Identify which cell holds the provided text, then report its [x, y] central coordinate. 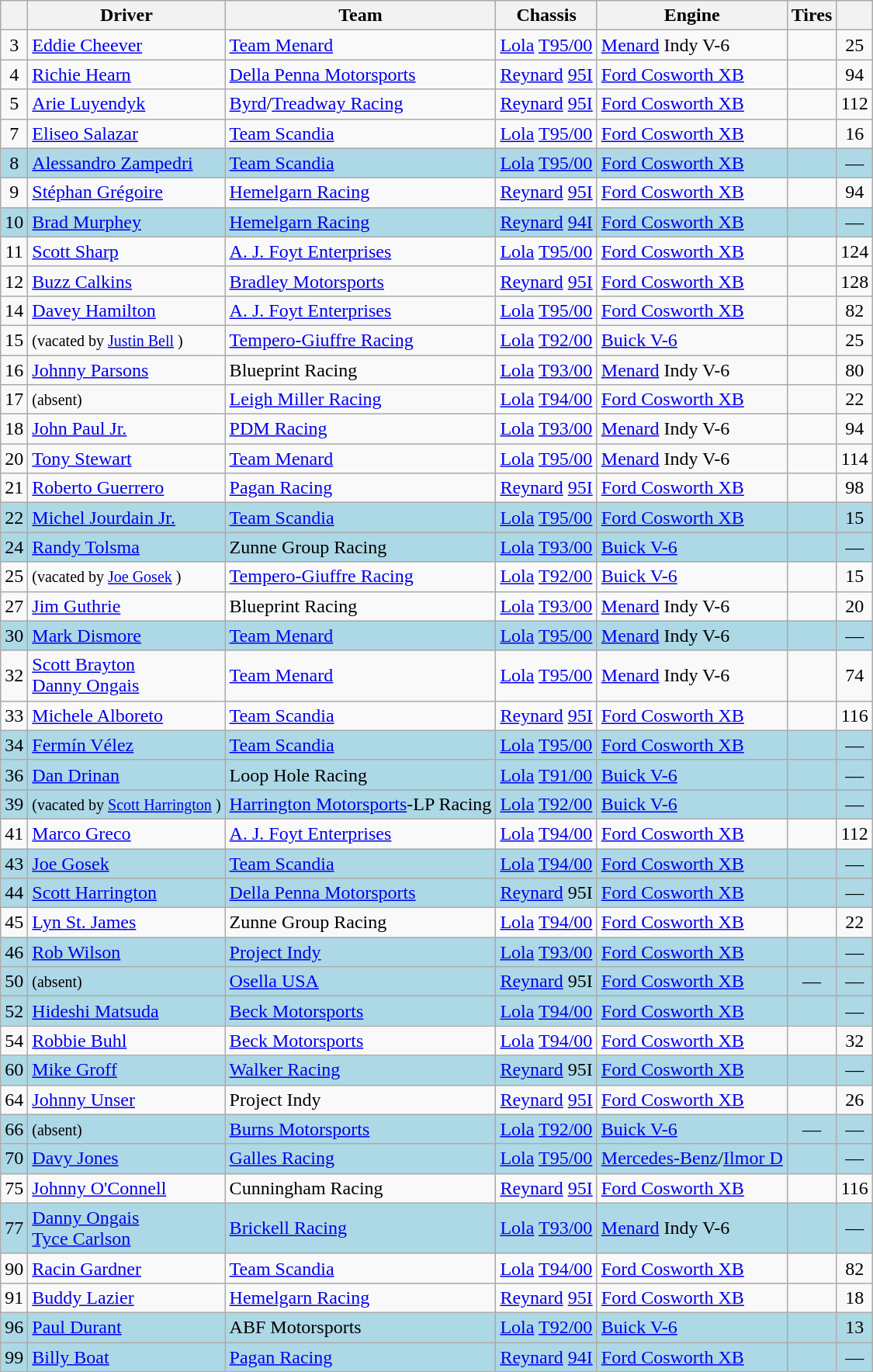
Racin Gardner [126, 1268]
Mercedes-Benz/Ilmor D [692, 1159]
99 [14, 1357]
12 [14, 281]
10 [14, 222]
Tony Stewart [126, 459]
52 [14, 1011]
44 [14, 893]
91 [14, 1298]
36 [14, 774]
John Paul Jr. [126, 429]
Brad Murphey [126, 222]
43 [14, 864]
Michele Alboreto [126, 715]
Lola T91/00 [546, 774]
Dan Drinan [126, 774]
Richie Hearn [126, 74]
Randy Tolsma [126, 547]
27 [14, 606]
Johnny O'Connell [126, 1188]
24 [14, 547]
Scott Sharp [126, 251]
80 [855, 370]
14 [14, 310]
4 [14, 74]
41 [14, 833]
Walker Racing [360, 1070]
45 [14, 923]
26 [855, 1100]
Alessandro Zampedri [126, 163]
Jim Guthrie [126, 606]
13 [855, 1327]
Stéphan Grégoire [126, 192]
Osella USA [360, 982]
54 [14, 1041]
Arie Luyendyk [126, 104]
Mark Dismore [126, 636]
128 [855, 281]
46 [14, 952]
114 [855, 459]
Buddy Lazier [126, 1298]
Loop Hole Racing [360, 774]
Johnny Unser [126, 1100]
17 [14, 400]
90 [14, 1268]
50 [14, 982]
(vacated by Justin Bell ) [126, 340]
Mike Groff [126, 1070]
30 [14, 636]
Billy Boat [126, 1357]
Brickell Racing [360, 1228]
Davy Jones [126, 1159]
Scott Harrington [126, 893]
Eddie Cheever [126, 45]
Leigh Miller Racing [360, 400]
Chassis [546, 16]
Davey Hamilton [126, 310]
Michel Jourdain Jr. [126, 518]
124 [855, 251]
3 [14, 45]
77 [14, 1228]
Cunningham Racing [360, 1188]
70 [14, 1159]
8 [14, 163]
PDM Racing [360, 429]
Danny Ongais Tyce Carlson [126, 1228]
74 [855, 675]
39 [14, 804]
5 [14, 104]
(vacated by Scott Harrington ) [126, 804]
Lyn St. James [126, 923]
Burns Motorsports [360, 1129]
60 [14, 1070]
21 [14, 488]
Eliseo Salazar [126, 133]
Driver [126, 16]
Joe Gosek [126, 864]
Scott Brayton Danny Ongais [126, 675]
Bradley Motorsports [360, 281]
7 [14, 133]
Johnny Parsons [126, 370]
Fermín Vélez [126, 745]
Team [360, 16]
9 [14, 192]
(vacated by Joe Gosek ) [126, 577]
34 [14, 745]
Rob Wilson [126, 952]
Robbie Buhl [126, 1041]
96 [14, 1327]
Roberto Guerrero [126, 488]
Hideshi Matsuda [126, 1011]
75 [14, 1188]
11 [14, 251]
Marco Greco [126, 833]
Buzz Calkins [126, 281]
Galles Racing [360, 1159]
66 [14, 1129]
98 [855, 488]
ABF Motorsports [360, 1327]
Harrington Motorsports-LP Racing [360, 804]
Engine [692, 16]
33 [14, 715]
Byrd/Treadway Racing [360, 104]
64 [14, 1100]
Tires [812, 16]
Paul Durant [126, 1327]
